Detect which cell encompasses the target text, then output its [X, Y] center coordinate. 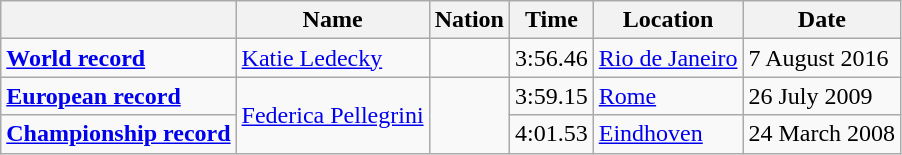
Date [822, 20]
3:59.15 [552, 96]
Rome [668, 96]
Katie Ledecky [332, 58]
26 July 2009 [822, 96]
Championship record [118, 134]
Federica Pellegrini [332, 115]
Time [552, 20]
World record [118, 58]
Nation [469, 20]
24 March 2008 [822, 134]
European record [118, 96]
Name [332, 20]
Eindhoven [668, 134]
3:56.46 [552, 58]
7 August 2016 [822, 58]
Rio de Janeiro [668, 58]
Location [668, 20]
4:01.53 [552, 134]
